Locate the cell with the specified text and output its (x, y) center coordinate. 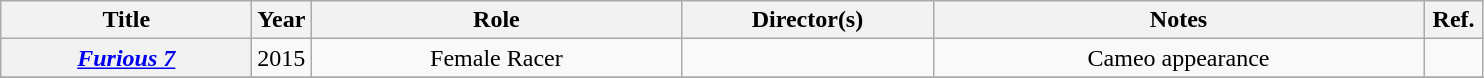
Cameo appearance (1178, 58)
Ref. (1454, 20)
Title (126, 20)
Role (496, 20)
Female Racer (496, 58)
Notes (1178, 20)
Year (282, 20)
Furious 7 (126, 58)
2015 (282, 58)
Director(s) (808, 20)
